Pinpoint the cell where the given text exists, returning its (x, y) midpoint coordinate. 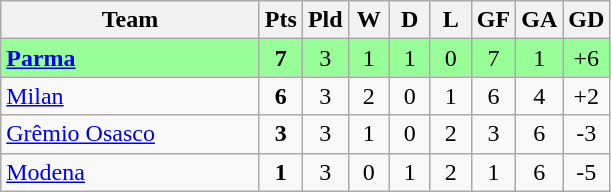
Grêmio Osasco (130, 134)
GA (540, 20)
-3 (586, 134)
Modena (130, 172)
D (410, 20)
Parma (130, 58)
GD (586, 20)
Pld (325, 20)
W (368, 20)
-5 (586, 172)
GF (493, 20)
4 (540, 96)
Team (130, 20)
Milan (130, 96)
Pts (280, 20)
+6 (586, 58)
+2 (586, 96)
L (450, 20)
